Return the [x, y] coordinate for the center point of the cell that contains the specified text.  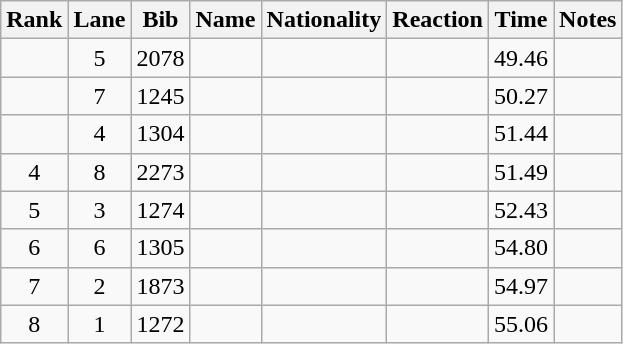
Nationality [324, 20]
Rank [34, 20]
Reaction [438, 20]
54.97 [520, 286]
1304 [160, 134]
Lane [100, 20]
55.06 [520, 324]
Time [520, 20]
3 [100, 210]
1873 [160, 286]
1 [100, 324]
52.43 [520, 210]
Name [226, 20]
1274 [160, 210]
1305 [160, 248]
2078 [160, 58]
49.46 [520, 58]
Notes [588, 20]
1272 [160, 324]
Bib [160, 20]
51.44 [520, 134]
1245 [160, 96]
54.80 [520, 248]
51.49 [520, 172]
50.27 [520, 96]
2 [100, 286]
2273 [160, 172]
